Output the [X, Y] coordinate of the center of the cell containing the given text.  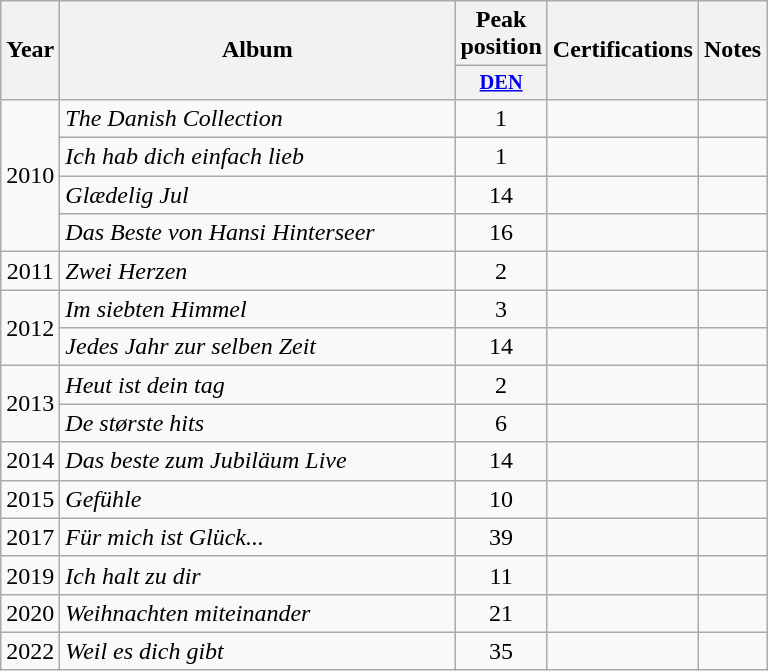
21 [501, 613]
Glædelig Jul [258, 195]
2022 [30, 651]
Weihnachten miteinander [258, 613]
16 [501, 233]
6 [501, 423]
Ich halt zu dir [258, 575]
2010 [30, 175]
Weil es dich gibt [258, 651]
De største hits [258, 423]
Das Beste von Hansi Hinterseer [258, 233]
Im siebten Himmel [258, 309]
The Danish Collection [258, 118]
2012 [30, 328]
Heut ist dein tag [258, 385]
2014 [30, 461]
Certifications [622, 50]
Für mich ist Glück... [258, 537]
Jedes Jahr zur selben Zeit [258, 347]
Ich hab dich einfach lieb [258, 157]
2017 [30, 537]
DEN [501, 83]
2011 [30, 271]
2015 [30, 499]
39 [501, 537]
Das beste zum Jubiläum Live [258, 461]
Gefühle [258, 499]
Notes [732, 50]
10 [501, 499]
Year [30, 50]
Peak position [501, 34]
11 [501, 575]
3 [501, 309]
2020 [30, 613]
Album [258, 50]
35 [501, 651]
2019 [30, 575]
Zwei Herzen [258, 271]
2013 [30, 404]
